Provide the [X, Y] coordinate of the cell's center where the given text is located.  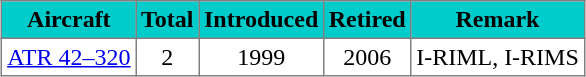
Remark [498, 20]
2006 [368, 57]
Retired [368, 20]
Total [168, 20]
2 [168, 57]
1999 [262, 57]
Introduced [262, 20]
ATR 42–320 [69, 57]
I-RIML, I-RIMS [498, 57]
Aircraft [69, 20]
